Search for the cell housing the specified text and yield its (X, Y) center coordinate. 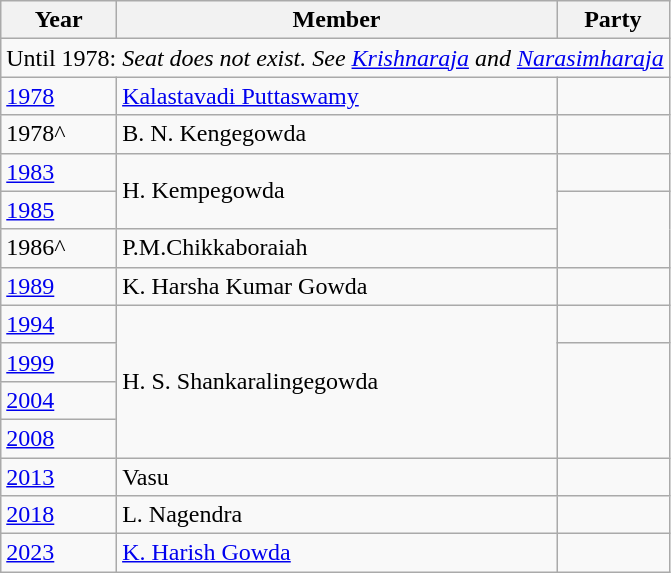
1999 (59, 362)
1985 (59, 210)
2018 (59, 515)
L. Nagendra (337, 515)
Vasu (337, 477)
1983 (59, 172)
1978^ (59, 134)
Member (337, 20)
P.M.Chikkaboraiah (337, 248)
H. S. Shankaralingegowda (337, 381)
2008 (59, 438)
1978 (59, 96)
H. Kempegowda (337, 191)
1989 (59, 286)
2023 (59, 553)
1986^ (59, 248)
Until 1978: Seat does not exist. See Krishnaraja and Narasimharaja (335, 58)
K. Harish Gowda (337, 553)
2004 (59, 400)
Kalastavadi Puttaswamy (337, 96)
B. N. Kengegowda (337, 134)
Party (612, 20)
2013 (59, 477)
K. Harsha Kumar Gowda (337, 286)
1994 (59, 324)
Year (59, 20)
